Provide the [X, Y] coordinate of the cell's center where the given text is located.  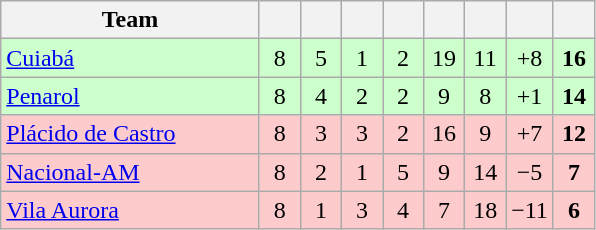
19 [444, 58]
+7 [530, 134]
Cuiabá [130, 58]
Penarol [130, 96]
+1 [530, 96]
6 [574, 210]
−5 [530, 172]
Vila Aurora [130, 210]
−11 [530, 210]
Plácido de Castro [130, 134]
Team [130, 20]
12 [574, 134]
18 [486, 210]
11 [486, 58]
Nacional-AM [130, 172]
+8 [530, 58]
